For the text-containing cell, return its midpoint in [x, y] coordinate format. 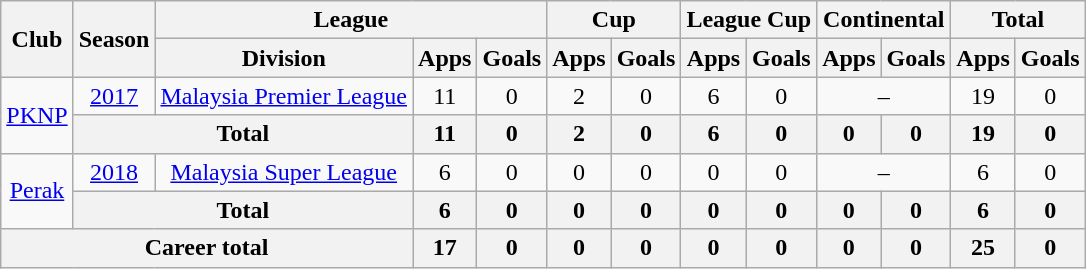
PKNP [37, 115]
25 [983, 248]
Perak [37, 191]
Club [37, 39]
Continental [884, 20]
17 [445, 248]
League [351, 20]
League Cup [749, 20]
Career total [207, 248]
2018 [114, 172]
Cup [614, 20]
Season [114, 39]
2017 [114, 96]
Division [284, 58]
Malaysia Premier League [284, 96]
Malaysia Super League [284, 172]
